Capture the cell that displays the provided text and extract its [x, y] central coordinate. 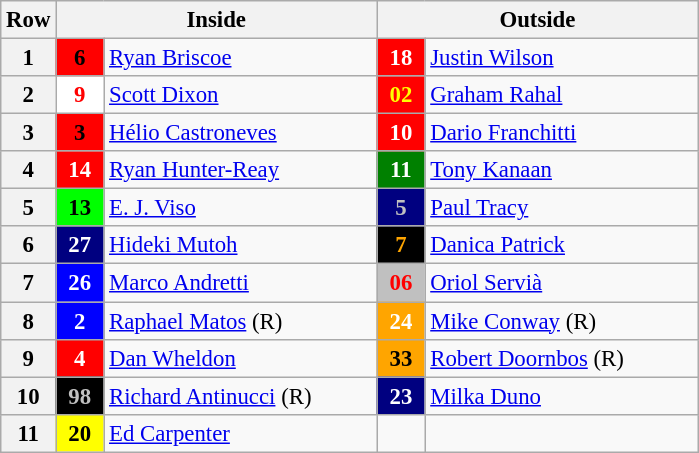
1 [28, 58]
Scott Dixon [240, 95]
Outside [538, 20]
Marco Andretti [240, 283]
33 [401, 358]
Milka Duno [562, 396]
Tony Kanaan [562, 170]
18 [401, 58]
06 [401, 283]
13 [80, 208]
Ed Carpenter [240, 433]
Justin Wilson [562, 58]
Dan Wheldon [240, 358]
Ryan Hunter-Reay [240, 170]
E. J. Viso [240, 208]
14 [80, 170]
26 [80, 283]
Hélio Castroneves [240, 133]
Graham Rahal [562, 95]
23 [401, 396]
Raphael Matos (R) [240, 321]
20 [80, 433]
Hideki Mutoh [240, 245]
Oriol Servià [562, 283]
Row [28, 20]
Inside [216, 20]
27 [80, 245]
Richard Antinucci (R) [240, 396]
Paul Tracy [562, 208]
24 [401, 321]
Danica Patrick [562, 245]
98 [80, 396]
Robert Doornbos (R) [562, 358]
02 [401, 95]
Ryan Briscoe [240, 58]
Mike Conway (R) [562, 321]
Dario Franchitti [562, 133]
8 [28, 321]
